Capture the cell that displays the provided text and extract its (X, Y) central coordinate. 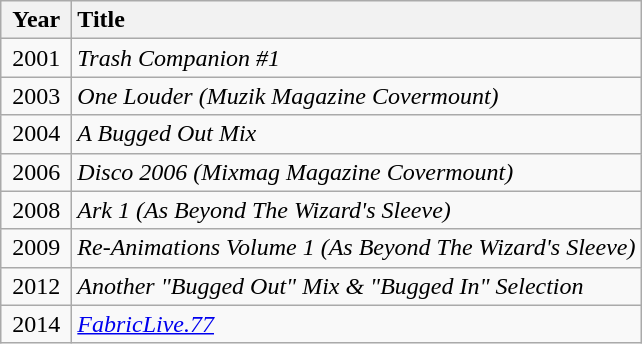
2003 (36, 96)
2006 (36, 172)
2014 (36, 324)
A Bugged Out Mix (356, 134)
Year (36, 20)
Another "Bugged Out" Mix & "Bugged In" Selection (356, 286)
2004 (36, 134)
One Louder (Muzik Magazine Covermount) (356, 96)
Re-Animations Volume 1 (As Beyond The Wizard's Sleeve) (356, 248)
2012 (36, 286)
Ark 1 (As Beyond The Wizard's Sleeve) (356, 210)
Title (356, 20)
2009 (36, 248)
Trash Companion #1 (356, 58)
FabricLive.77 (356, 324)
2008 (36, 210)
2001 (36, 58)
Disco 2006 (Mixmag Magazine Covermount) (356, 172)
